Determine the [x, y] coordinate at the center of the cell enclosing the given text.  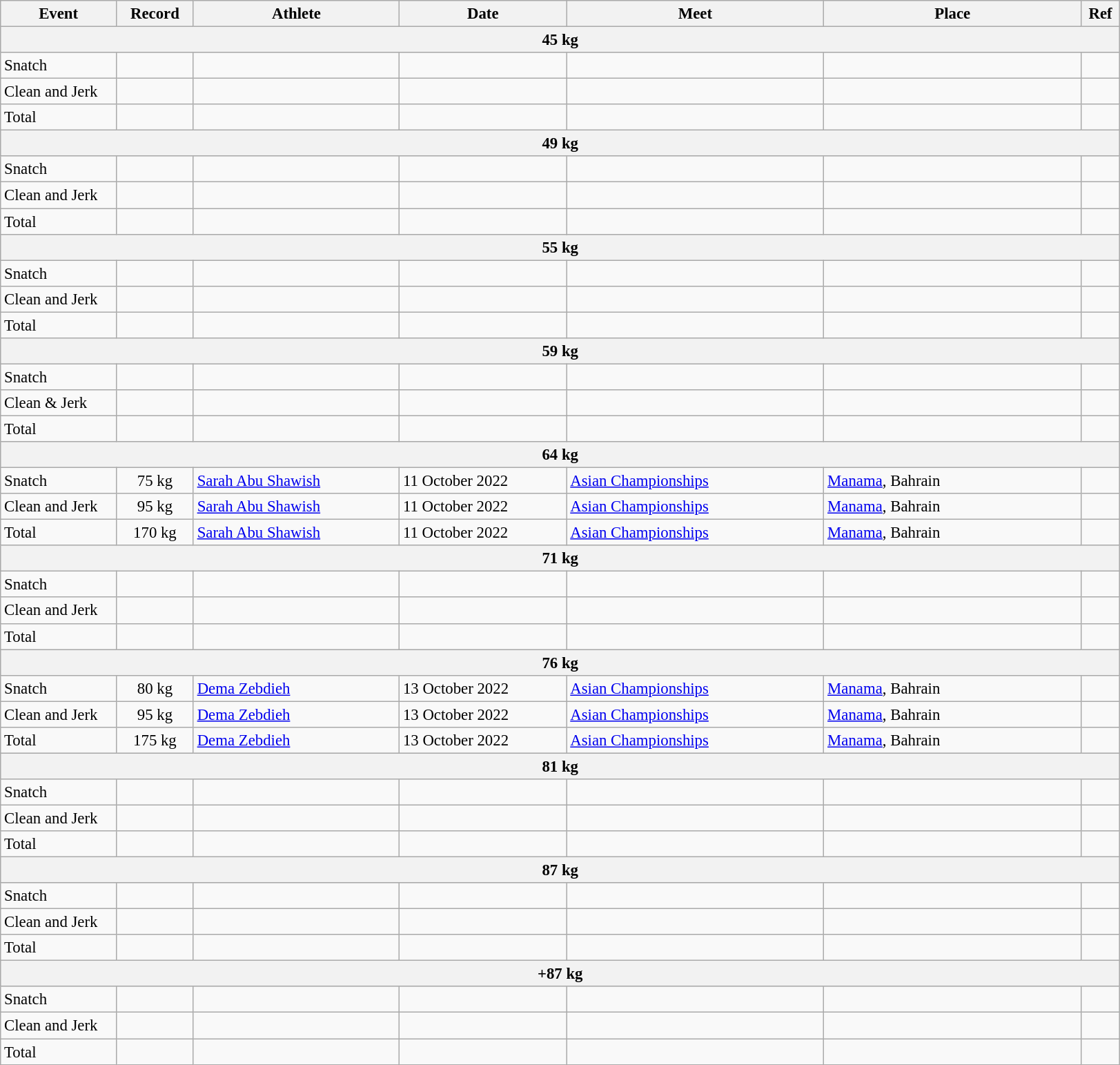
64 kg [560, 455]
49 kg [560, 144]
Meet [696, 14]
Place [952, 14]
Clean & Jerk [59, 403]
45 kg [560, 40]
175 kg [155, 741]
Athlete [296, 14]
80 kg [155, 688]
59 kg [560, 351]
Event [59, 14]
Record [155, 14]
55 kg [560, 247]
76 kg [560, 663]
Date [483, 14]
81 kg [560, 766]
87 kg [560, 870]
+87 kg [560, 974]
71 kg [560, 558]
75 kg [155, 481]
170 kg [155, 533]
Ref [1101, 14]
